Return the (x, y) coordinate for the center point of the cell that contains the specified text.  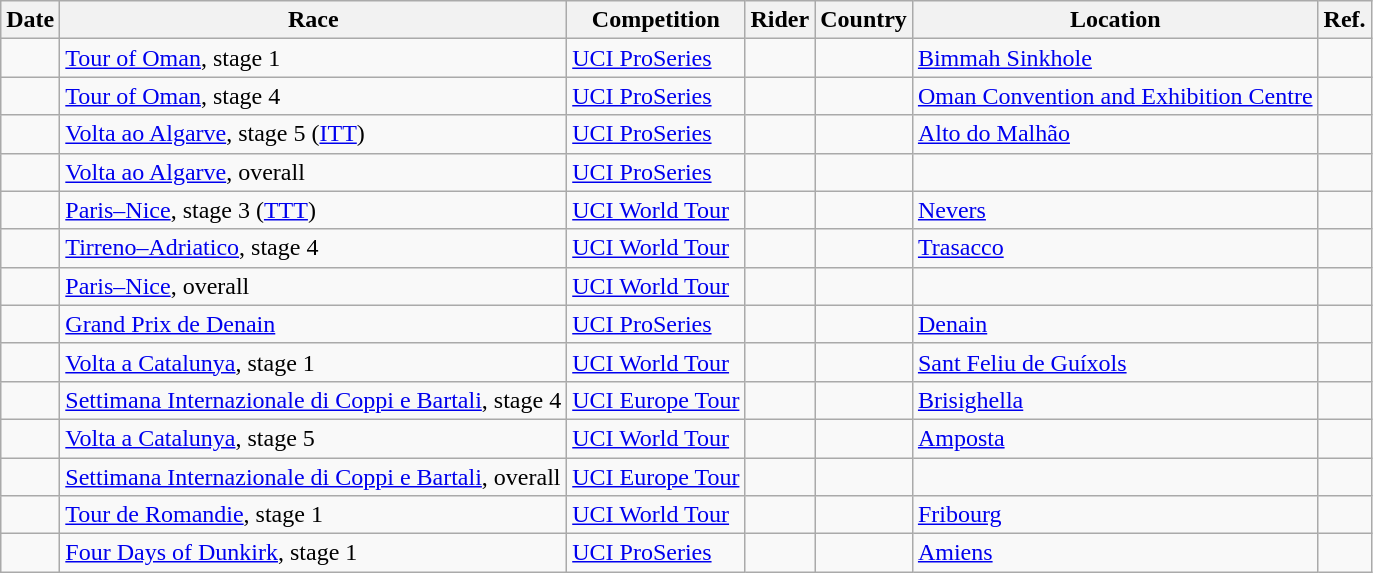
Grand Prix de Denain (314, 324)
Volta ao Algarve, stage 5 (ITT) (314, 134)
Amposta (1115, 438)
Date (30, 20)
Amiens (1115, 553)
Oman Convention and Exhibition Centre (1115, 96)
Country (864, 20)
Race (314, 20)
Tour of Oman, stage 1 (314, 58)
Brisighella (1115, 400)
Tirreno–Adriatico, stage 4 (314, 248)
Tour de Romandie, stage 1 (314, 515)
Settimana Internazionale di Coppi e Bartali, stage 4 (314, 400)
Nevers (1115, 210)
Sant Feliu de Guíxols (1115, 362)
Rider (780, 20)
Volta a Catalunya, stage 1 (314, 362)
Bimmah Sinkhole (1115, 58)
Fribourg (1115, 515)
Ref. (1344, 20)
Location (1115, 20)
Paris–Nice, overall (314, 286)
Denain (1115, 324)
Four Days of Dunkirk, stage 1 (314, 553)
Settimana Internazionale di Coppi e Bartali, overall (314, 477)
Volta a Catalunya, stage 5 (314, 438)
Tour of Oman, stage 4 (314, 96)
Volta ao Algarve, overall (314, 172)
Alto do Malhão (1115, 134)
Trasacco (1115, 248)
Competition (656, 20)
Paris–Nice, stage 3 (TTT) (314, 210)
